Determine the (X, Y) coordinate at the center of the cell enclosing the given text.  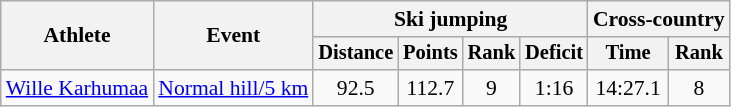
9 (492, 88)
Event (233, 36)
14:27.1 (628, 88)
Distance (356, 54)
Athlete (78, 36)
Points (430, 54)
112.7 (430, 88)
92.5 (356, 88)
Cross-country (659, 19)
8 (698, 88)
Ski jumping (450, 19)
Deficit (554, 54)
Wille Karhumaa (78, 88)
Time (628, 54)
1:16 (554, 88)
Normal hill/5 km (233, 88)
